Search for the cell housing the specified text and yield its [X, Y] center coordinate. 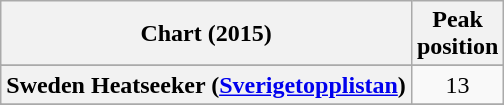
Chart (2015) [206, 34]
13 [457, 85]
Sweden Heatseeker (Sverigetopplistan) [206, 85]
Peakposition [457, 34]
